Return [x, y] of the center of cell containing provided text 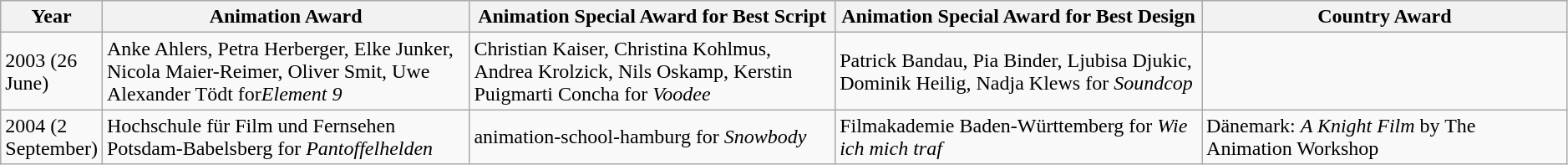
Animation Special Award for Best Script [652, 17]
Hochschule für Film und Fernsehen Potsdam-Babelsberg for Pantoffelhelden [286, 137]
Dänemark: A Knight Film by The Animation Workshop [1385, 137]
Country Award [1385, 17]
Animation Special Award for Best Design [1019, 17]
Anke Ahlers, Petra Herberger, Elke Junker, Nicola Maier-Reimer, Oliver Smit, Uwe Alexander Tödt forElement 9 [286, 71]
Patrick Bandau, Pia Binder, Ljubisa Djukic, Dominik Heilig, Nadja Klews for Soundcop [1019, 71]
2003 (26 June) [52, 71]
Filmakademie Baden-Württemberg for Wie ich mich traf [1019, 137]
animation-school-hamburg for Snowbody [652, 137]
Animation Award [286, 17]
2004 (2 September) [52, 137]
Year [52, 17]
Christian Kaiser, Christina Kohlmus, Andrea Krolzick, Nils Oskamp, Kerstin Puigmarti Concha for Voodee [652, 71]
